Capture the cell that displays the provided text and extract its (X, Y) central coordinate. 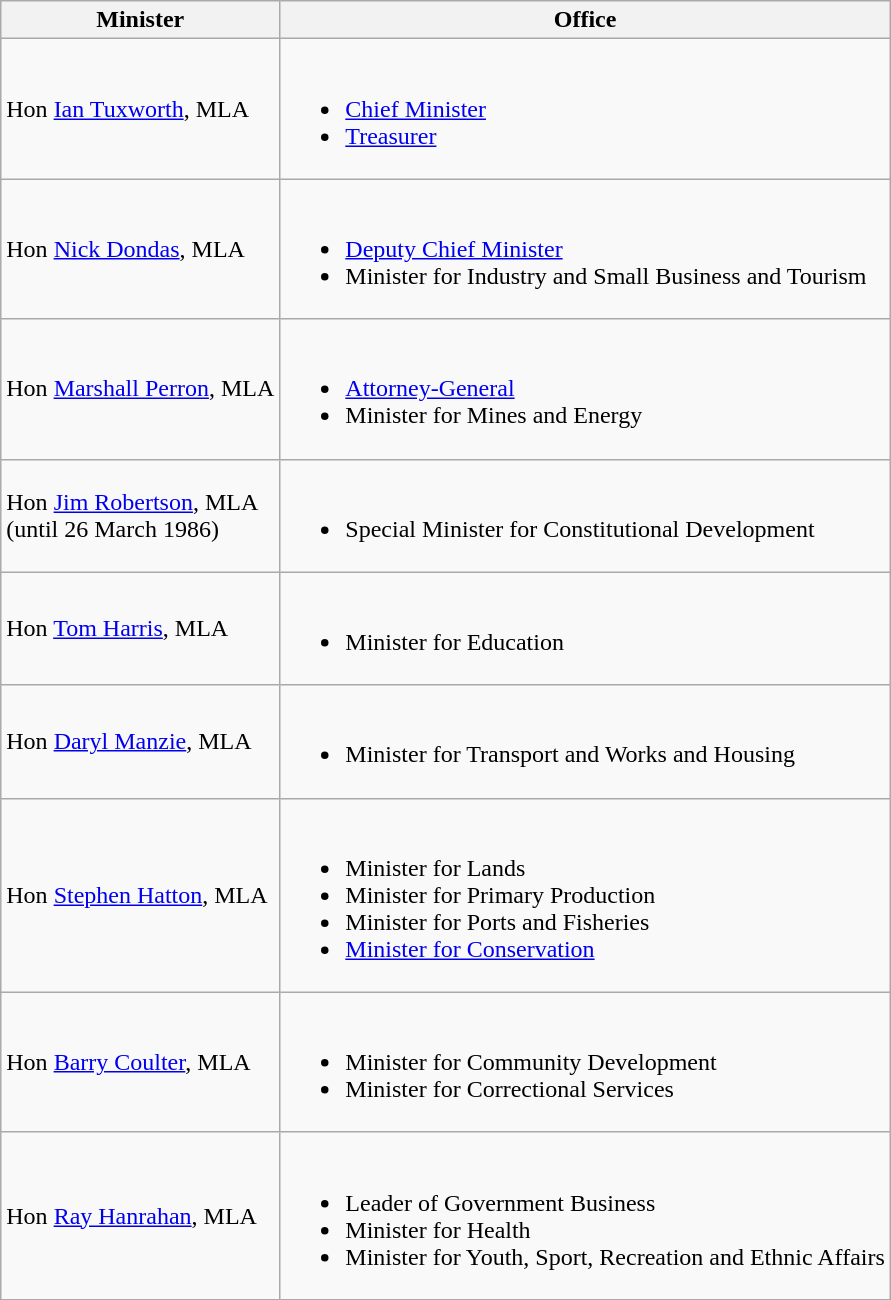
Minister for Community DevelopmentMinister for Correctional Services (586, 1062)
Special Minister for Constitutional Development (586, 516)
Hon Stephen Hatton, MLA (140, 895)
Leader of Government BusinessMinister for HealthMinister for Youth, Sport, Recreation and Ethnic Affairs (586, 1216)
Deputy Chief MinisterMinister for Industry and Small Business and Tourism (586, 249)
Chief MinisterTreasurer (586, 109)
Hon Ian Tuxworth, MLA (140, 109)
Minister for LandsMinister for Primary ProductionMinister for Ports and FisheriesMinister for Conservation (586, 895)
Minister (140, 20)
Minister for Education (586, 628)
Hon Barry Coulter, MLA (140, 1062)
Attorney-GeneralMinister for Mines and Energy (586, 389)
Hon Jim Robertson, MLA(until 26 March 1986) (140, 516)
Minister for Transport and Works and Housing (586, 742)
Hon Tom Harris, MLA (140, 628)
Hon Daryl Manzie, MLA (140, 742)
Office (586, 20)
Hon Marshall Perron, MLA (140, 389)
Hon Nick Dondas, MLA (140, 249)
Hon Ray Hanrahan, MLA (140, 1216)
